Locate the cell with the specified text and output its (x, y) center coordinate. 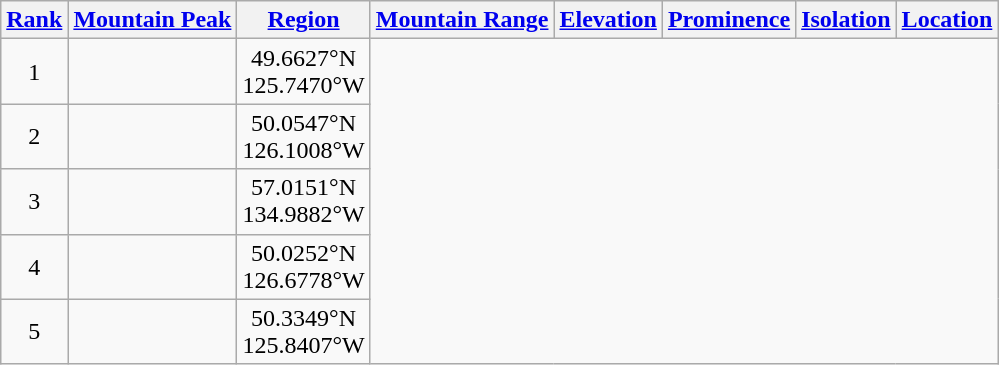
50.0252°N126.6778°W (304, 266)
1 (34, 72)
Prominence (728, 20)
2 (34, 136)
3 (34, 202)
5 (34, 332)
Location (947, 20)
Mountain Range (462, 20)
50.3349°N125.8407°W (304, 332)
50.0547°N126.1008°W (304, 136)
Elevation (608, 20)
57.0151°N134.9882°W (304, 202)
Region (304, 20)
49.6627°N125.7470°W (304, 72)
4 (34, 266)
Mountain Peak (152, 20)
Rank (34, 20)
Isolation (846, 20)
